For the text-containing cell, return its midpoint in (x, y) coordinate format. 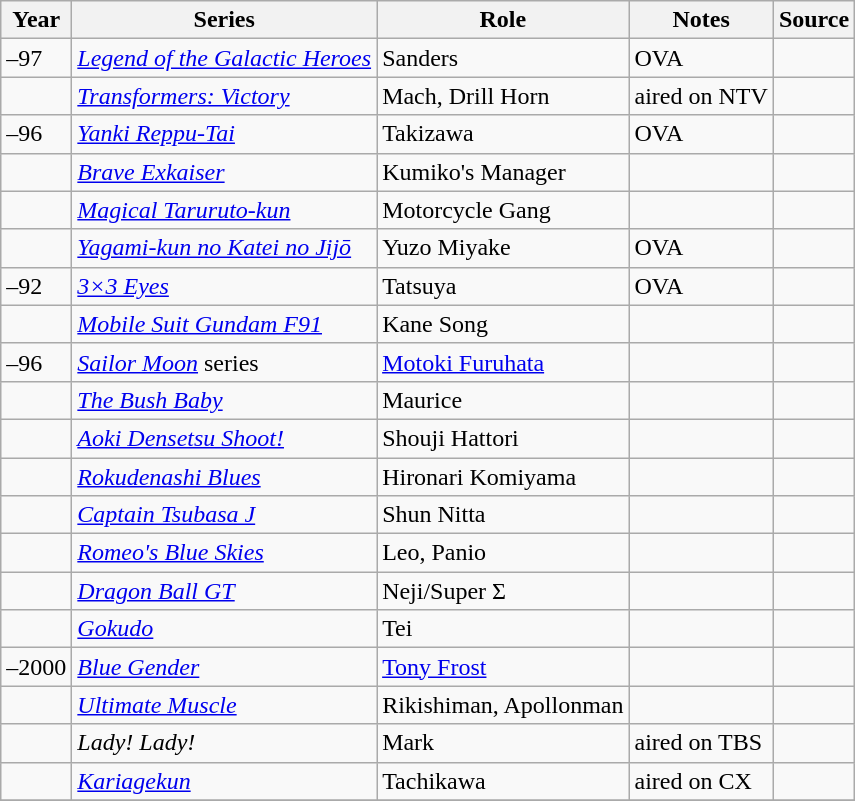
–92 (36, 286)
Mark (503, 743)
Gokudo (224, 629)
–2000 (36, 667)
Lady! Lady! (224, 743)
Tony Frost (503, 667)
Year (36, 20)
Aoki Densetsu Shoot! (224, 438)
Motorcycle Gang (503, 210)
Yuzo Miyake (503, 248)
Sailor Moon series (224, 362)
Legend of the Galactic Heroes (224, 58)
Brave Exkaiser (224, 172)
Kumiko's Manager (503, 172)
Captain Tsubasa J (224, 515)
Notes (701, 20)
Kane Song (503, 324)
Rokudenashi Blues (224, 477)
Yanki Reppu-Tai (224, 134)
aired on CX (701, 781)
Maurice (503, 400)
Neji/Super Σ (503, 591)
Takizawa (503, 134)
Motoki Furuhata (503, 362)
Leo, Panio (503, 553)
Shouji Hattori (503, 438)
Role (503, 20)
aired on NTV (701, 96)
Mach, Drill Horn (503, 96)
Transformers: Victory (224, 96)
aired on TBS (701, 743)
The Bush Baby (224, 400)
Tei (503, 629)
Magical Taruruto-kun (224, 210)
Dragon Ball GT (224, 591)
Series (224, 20)
Hironari Komiyama (503, 477)
Ultimate Muscle (224, 705)
Shun Nitta (503, 515)
Source (814, 20)
3×3 Eyes (224, 286)
Romeo's Blue Skies (224, 553)
Mobile Suit Gundam F91 (224, 324)
Yagami-kun no Katei no Jijō (224, 248)
–97 (36, 58)
Sanders (503, 58)
Tatsuya (503, 286)
Kariagekun (224, 781)
Blue Gender (224, 667)
Rikishiman, Apollonman (503, 705)
Tachikawa (503, 781)
